Locate the cell with the specified text and output its [x, y] center coordinate. 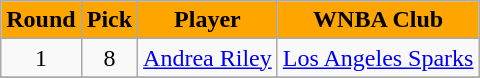
Pick [109, 20]
8 [109, 58]
Los Angeles Sparks [378, 58]
Player [208, 20]
Round [41, 20]
Andrea Riley [208, 58]
WNBA Club [378, 20]
1 [41, 58]
